Extract the (x, y) coordinate from the center of the cell holding the provided text.  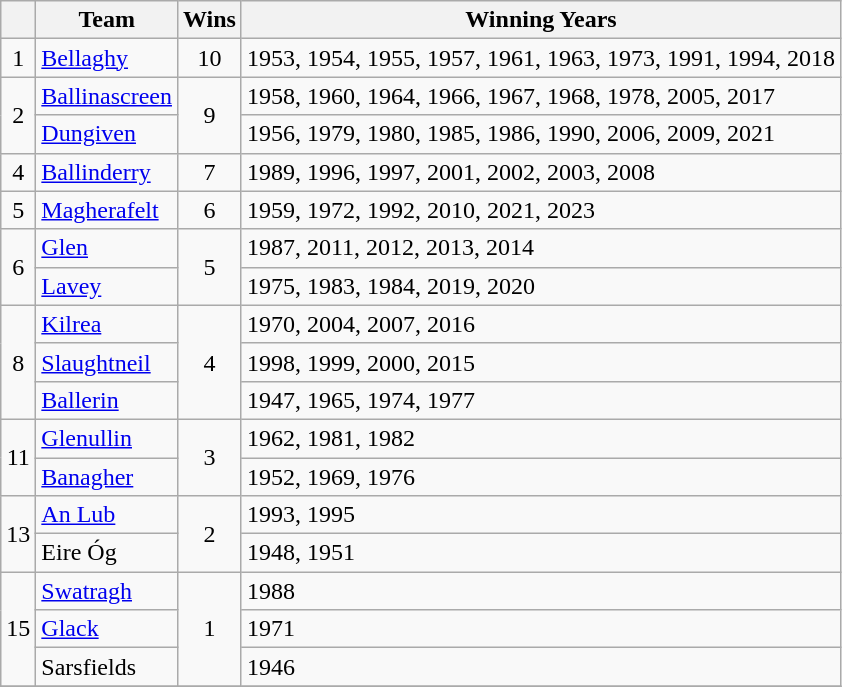
Team (107, 20)
1952, 1969, 1976 (540, 477)
Bellaghy (107, 58)
Glen (107, 248)
1993, 1995 (540, 515)
Sarsfields (107, 667)
1962, 1981, 1982 (540, 438)
1959, 1972, 1992, 2010, 2021, 2023 (540, 210)
1998, 1999, 2000, 2015 (540, 362)
Banagher (107, 477)
13 (18, 534)
Wins (209, 20)
1947, 1965, 1974, 1977 (540, 400)
Glenullin (107, 438)
Magherafelt (107, 210)
1975, 1983, 1984, 2019, 2020 (540, 286)
Glack (107, 629)
Ballerin (107, 400)
Swatragh (107, 591)
Winning Years (540, 20)
Eire Óg (107, 553)
1987, 2011, 2012, 2013, 2014 (540, 248)
1956, 1979, 1980, 1985, 1986, 1990, 2006, 2009, 2021 (540, 134)
15 (18, 629)
1946 (540, 667)
Kilrea (107, 324)
Ballinderry (107, 172)
1971 (540, 629)
Ballinascreen (107, 96)
1988 (540, 591)
1989, 1996, 1997, 2001, 2002, 2003, 2008 (540, 172)
7 (209, 172)
11 (18, 457)
Dungiven (107, 134)
1970, 2004, 2007, 2016 (540, 324)
10 (209, 58)
An Lub (107, 515)
3 (209, 457)
Slaughtneil (107, 362)
9 (209, 115)
1948, 1951 (540, 553)
Lavey (107, 286)
1958, 1960, 1964, 1966, 1967, 1968, 1978, 2005, 2017 (540, 96)
8 (18, 362)
1953, 1954, 1955, 1957, 1961, 1963, 1973, 1991, 1994, 2018 (540, 58)
